Return [x, y] of the center of cell containing provided text 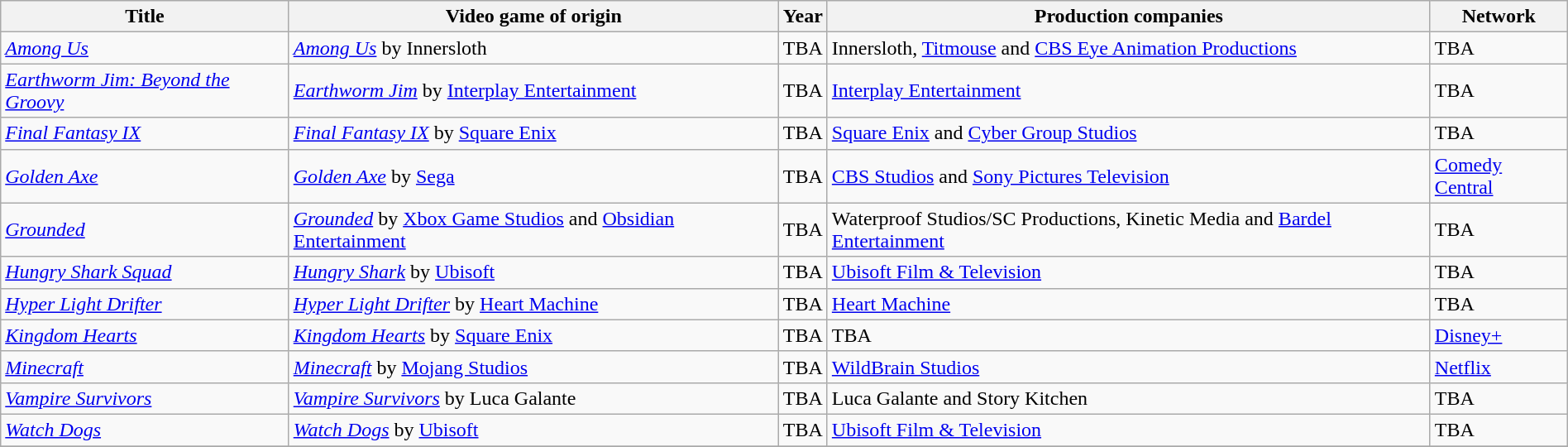
Earthworm Jim: Beyond the Groovy [145, 91]
Minecraft by Mojang Studios [533, 367]
Innersloth, Titmouse and CBS Eye Animation Productions [1128, 48]
Year [802, 17]
CBS Studios and Sony Pictures Television [1128, 175]
Hyper Light Drifter [145, 304]
Kingdom Hearts by Square Enix [533, 335]
Waterproof Studios/SC Productions, Kinetic Media and Bardel Entertainment [1128, 230]
WildBrain Studios [1128, 367]
Minecraft [145, 367]
Grounded by Xbox Game Studios and Obsidian Entertainment [533, 230]
Kingdom Hearts [145, 335]
Golden Axe by Sega [533, 175]
Network [1499, 17]
Production companies [1128, 17]
Disney+ [1499, 335]
Golden Axe [145, 175]
Comedy Central [1499, 175]
Hyper Light Drifter by Heart Machine [533, 304]
Video game of origin [533, 17]
Luca Galante and Story Kitchen [1128, 398]
Watch Dogs by Ubisoft [533, 430]
Grounded [145, 230]
Heart Machine [1128, 304]
Hungry Shark by Ubisoft [533, 272]
Hungry Shark Squad [145, 272]
Final Fantasy IX [145, 133]
Vampire Survivors [145, 398]
Netflix [1499, 367]
Title [145, 17]
Final Fantasy IX by Square Enix [533, 133]
Vampire Survivors by Luca Galante [533, 398]
Watch Dogs [145, 430]
Among Us [145, 48]
Square Enix and Cyber Group Studios [1128, 133]
Earthworm Jim by Interplay Entertainment [533, 91]
Among Us by Innersloth [533, 48]
Interplay Entertainment [1128, 91]
